From the cell containing the given text, extract its center point as [X, Y] coordinate. 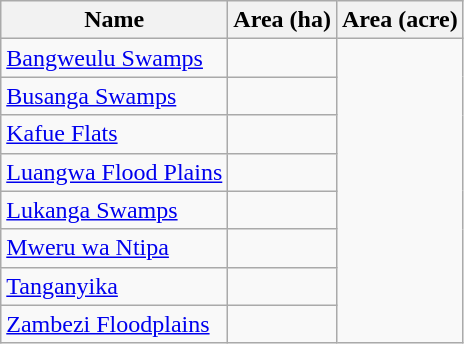
Lukanga Swamps [114, 210]
Kafue Flats [114, 134]
Tanganyika [114, 286]
Name [114, 20]
Area (ha) [282, 20]
Mweru wa Ntipa [114, 248]
Bangweulu Swamps [114, 58]
Luangwa Flood Plains [114, 172]
Area (acre) [400, 20]
Zambezi Floodplains [114, 324]
Busanga Swamps [114, 96]
